Provide the [x, y] coordinate of the cell's center where the given text is located.  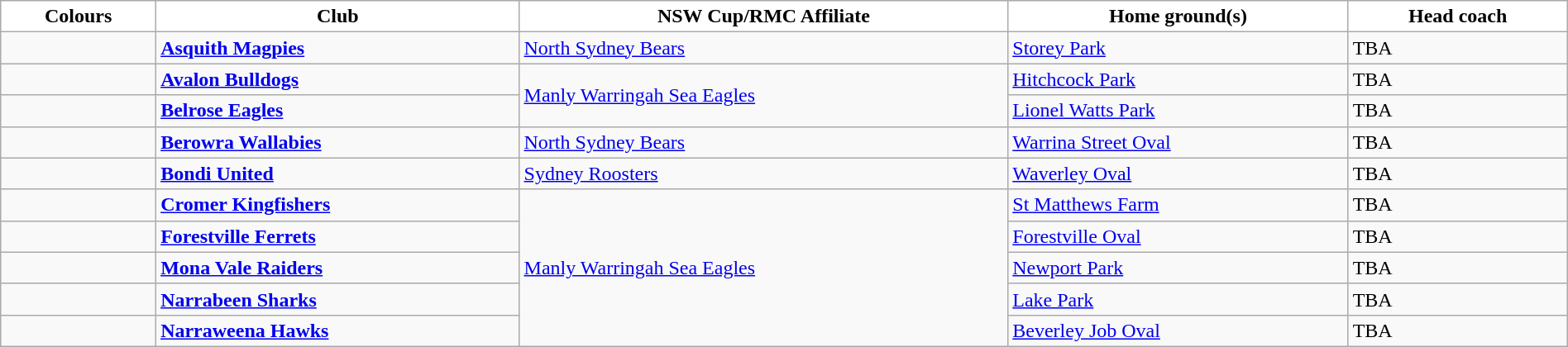
Narrabeen Sharks [337, 299]
Forestville Ferrets [337, 236]
Beverley Job Oval [1178, 330]
Belrose Eagles [337, 111]
Lake Park [1178, 299]
Colours [79, 17]
Club [337, 17]
Narraweena Hawks [337, 330]
Avalon Bulldogs [337, 79]
Warrina Street Oval [1178, 142]
Forestville Oval [1178, 236]
Waverley Oval [1178, 173]
Newport Park [1178, 268]
Head coach [1457, 17]
NSW Cup/RMC Affiliate [764, 17]
Sydney Roosters [764, 173]
St Matthews Farm [1178, 205]
Home ground(s) [1178, 17]
Hitchcock Park [1178, 79]
Cromer Kingfishers [337, 205]
Lionel Watts Park [1178, 111]
Mona Vale Raiders [337, 268]
Asquith Magpies [337, 48]
Berowra Wallabies [337, 142]
Storey Park [1178, 48]
Bondi United [337, 173]
